Search for the cell housing the specified text and yield its [x, y] center coordinate. 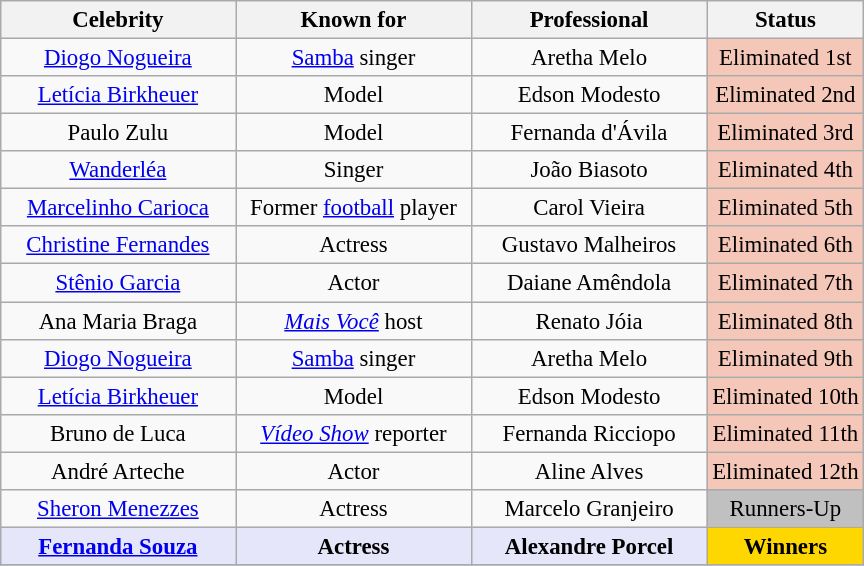
Wanderléa [118, 170]
Christine Fernandes [118, 245]
Stênio Garcia [118, 283]
Eliminated 5th [786, 208]
Runners-Up [786, 508]
Sheron Menezzes [118, 508]
André Arteche [118, 471]
Fernanda Souza [118, 546]
Eliminated 9th [786, 358]
Eliminated 11th [786, 433]
Eliminated 7th [786, 283]
Daiane Amêndola [589, 283]
Vídeo Show reporter [354, 433]
Eliminated 12th [786, 471]
Ana Maria Braga [118, 321]
Mais Você host [354, 321]
Celebrity [118, 20]
Winners [786, 546]
João Biasoto [589, 170]
Eliminated 3rd [786, 133]
Gustavo Malheiros [589, 245]
Marcelinho Carioca [118, 208]
Carol Vieira [589, 208]
Known for [354, 20]
Renato Jóia [589, 321]
Former football player [354, 208]
Fernanda d'Ávila [589, 133]
Professional [589, 20]
Eliminated 4th [786, 170]
Eliminated 6th [786, 245]
Eliminated 1st [786, 57]
Aline Alves [589, 471]
Paulo Zulu [118, 133]
Singer [354, 170]
Bruno de Luca [118, 433]
Fernanda Ricciopo [589, 433]
Eliminated 2nd [786, 95]
Status [786, 20]
Marcelo Granjeiro [589, 508]
Alexandre Porcel [589, 546]
Eliminated 10th [786, 396]
Eliminated 8th [786, 321]
